Capture the cell that displays the provided text and extract its (X, Y) central coordinate. 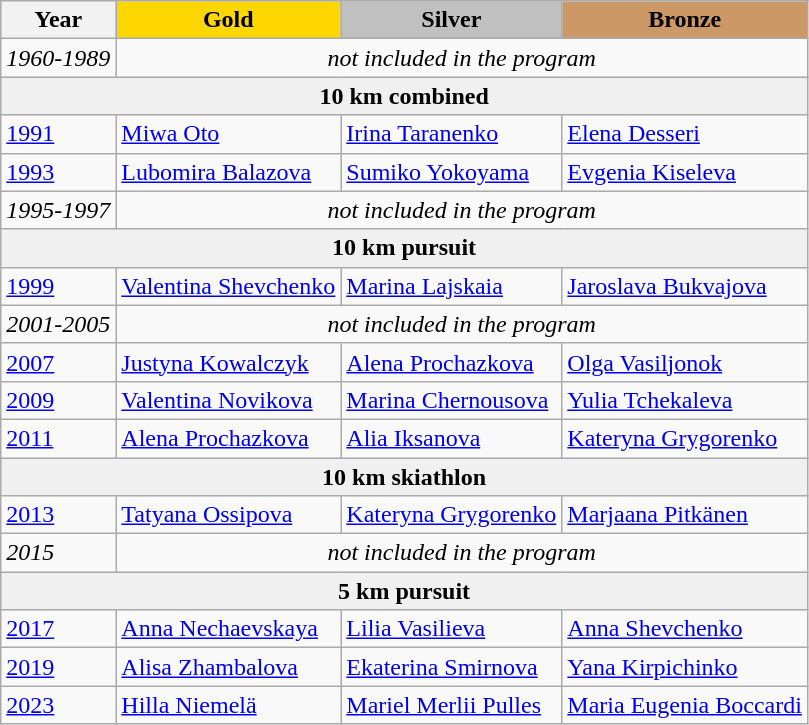
Evgenia Kiseleva (685, 172)
2023 (58, 705)
2013 (58, 515)
Alisa Zhambalova (228, 667)
1995-1997 (58, 210)
Marina Lajskaia (452, 286)
Yulia Tchekaleva (685, 400)
1999 (58, 286)
Lilia Vasilieva (452, 629)
2001-2005 (58, 324)
Marjaana Pitkänen (685, 515)
5 km pursuit (404, 591)
1960-1989 (58, 58)
Justyna Kowalczyk (228, 362)
Anna Nechaevskaya (228, 629)
Valentina Novikova (228, 400)
Hilla Niemelä (228, 705)
10 km pursuit (404, 248)
Yana Kirpichinko (685, 667)
Mariel Merlii Pulles (452, 705)
Ekaterina Smirnova (452, 667)
Anna Shevchenko (685, 629)
Irina Taranenko (452, 134)
2015 (58, 553)
10 km combined (404, 96)
Bronze (685, 20)
Elena Desseri (685, 134)
Miwa Oto (228, 134)
Lubomira Balazova (228, 172)
Alia Iksanova (452, 438)
2017 (58, 629)
Tatyana Ossipova (228, 515)
Jaroslava Bukvajova (685, 286)
Marina Chernousova (452, 400)
2007 (58, 362)
2011 (58, 438)
Olga Vasiljonok (685, 362)
Silver (452, 20)
1991 (58, 134)
10 km skiathlon (404, 477)
Year (58, 20)
Valentina Shevchenko (228, 286)
Sumiko Yokoyama (452, 172)
Gold (228, 20)
1993 (58, 172)
Maria Eugenia Boccardi (685, 705)
2009 (58, 400)
2019 (58, 667)
